Return the [x, y] coordinate for the center point of the cell that contains the specified text.  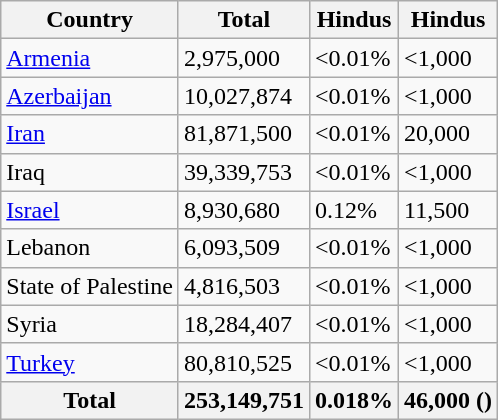
4,816,503 [244, 286]
Iran [90, 134]
8,930,680 [244, 210]
Syria [90, 324]
Israel [90, 210]
Turkey [90, 362]
81,871,500 [244, 134]
39,339,753 [244, 172]
Country [90, 20]
20,000 [448, 134]
0.018% [354, 400]
46,000 () [448, 400]
253,149,751 [244, 400]
0.12% [354, 210]
18,284,407 [244, 324]
2,975,000 [244, 58]
6,093,509 [244, 248]
Armenia [90, 58]
11,500 [448, 210]
Iraq [90, 172]
Azerbaijan [90, 96]
10,027,874 [244, 96]
State of Palestine [90, 286]
80,810,525 [244, 362]
Lebanon [90, 248]
